Find where the given text appears and provide that cell's center as [x, y] coordinate. 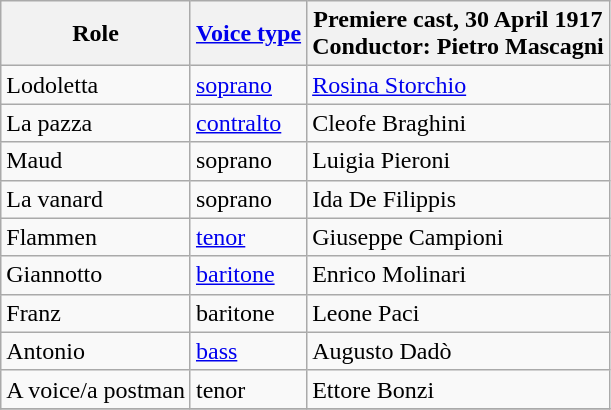
Luigia Pieroni [458, 161]
Premiere cast, 30 April 1917Conductor: Pietro Mascagni [458, 34]
contralto [248, 123]
Franz [96, 313]
Rosina Storchio [458, 85]
Ida De Filippis [458, 199]
Voice type [248, 34]
Maud [96, 161]
bass [248, 351]
Role [96, 34]
Lodoletta [96, 85]
Ettore Bonzi [458, 389]
Flammen [96, 237]
La vanard [96, 199]
Leone Paci [458, 313]
Enrico Molinari [458, 275]
Giannotto [96, 275]
Cleofe Braghini [458, 123]
Augusto Dadò [458, 351]
Giuseppe Campioni [458, 237]
Antonio [96, 351]
A voice/a postman [96, 389]
La pazza [96, 123]
